Scan for the cell matching the given text and deliver its (x, y) coordinate at center. 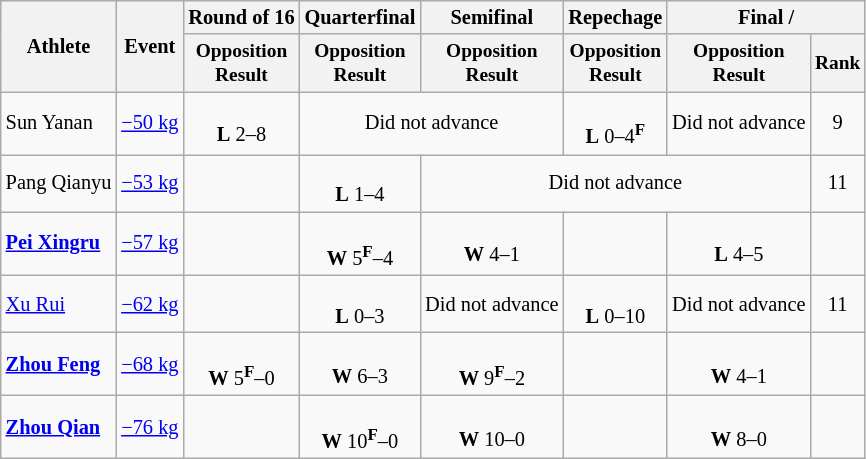
−76 kg (150, 426)
−57 kg (150, 244)
L 0–3 (360, 304)
W 10F–0 (360, 426)
W 5F–0 (241, 364)
Quarterfinal (360, 17)
L 2–8 (241, 122)
W 5F–4 (360, 244)
Sun Yanan (59, 122)
L 0–4F (616, 122)
Zhou Qian (59, 426)
−62 kg (150, 304)
L 1–4 (360, 183)
−50 kg (150, 122)
W 9F–2 (492, 364)
Final / (766, 17)
W 6–3 (360, 364)
L 4–5 (738, 244)
9 (837, 122)
Pang Qianyu (59, 183)
Event (150, 46)
Pei Xingru (59, 244)
−53 kg (150, 183)
Semifinal (492, 17)
Round of 16 (241, 17)
L 0–10 (616, 304)
Repechage (616, 17)
W 10–0 (492, 426)
−68 kg (150, 364)
W 8–0 (738, 426)
Athlete (59, 46)
Xu Rui (59, 304)
Zhou Feng (59, 364)
Rank (837, 62)
